Locate the cell with the specified text and output its [x, y] center coordinate. 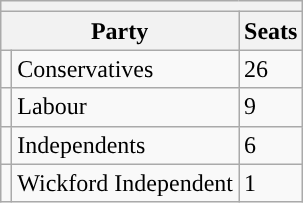
Seats [270, 31]
Independents [126, 145]
9 [270, 107]
6 [270, 145]
1 [270, 183]
Conservatives [126, 69]
Wickford Independent [126, 183]
Party [120, 31]
26 [270, 69]
Labour [126, 107]
